Find where the given text appears and provide that cell's center as (x, y) coordinate. 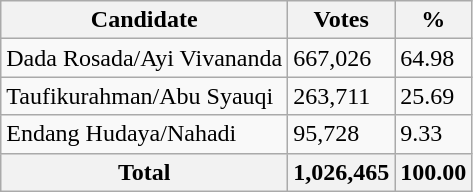
667,026 (342, 58)
95,728 (342, 134)
100.00 (434, 172)
1,026,465 (342, 172)
Dada Rosada/Ayi Vivananda (144, 58)
Votes (342, 20)
64.98 (434, 58)
Taufikurahman/Abu Syauqi (144, 96)
Candidate (144, 20)
% (434, 20)
Total (144, 172)
9.33 (434, 134)
Endang Hudaya/Nahadi (144, 134)
263,711 (342, 96)
25.69 (434, 96)
